Return [x, y] of the center of cell containing provided text 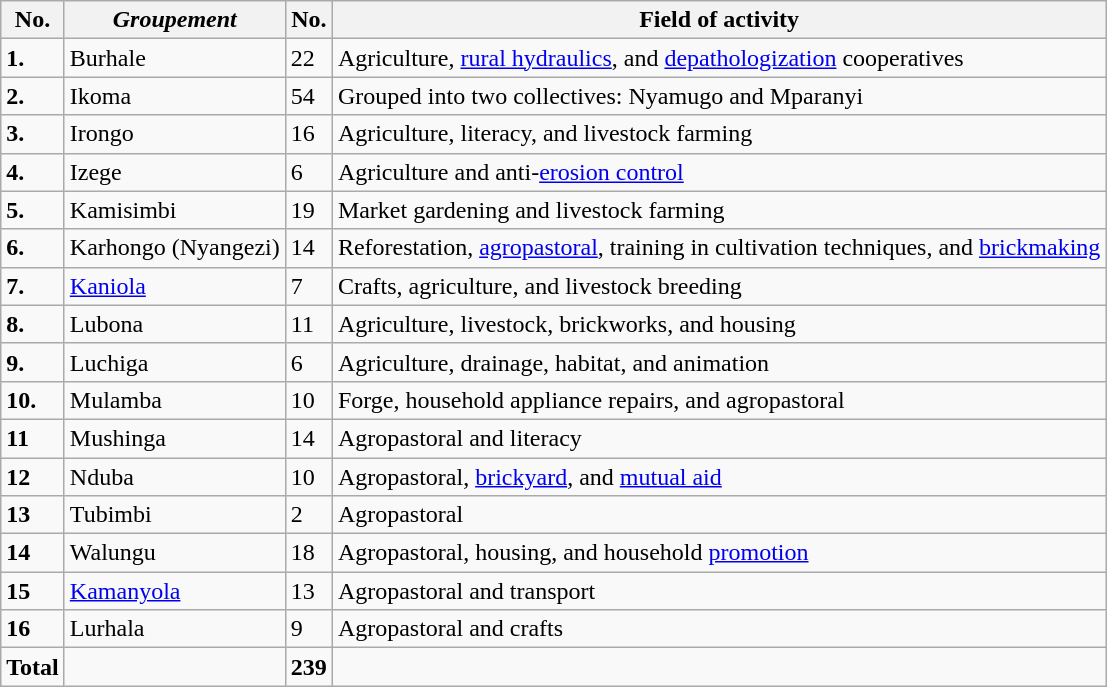
Market gardening and livestock farming [719, 210]
Reforestation, agropastoral, training in cultivation techniques, and brickmaking [719, 248]
15 [33, 591]
Irongo [174, 134]
Groupement [174, 20]
18 [308, 553]
2 [308, 515]
5. [33, 210]
Tubimbi [174, 515]
10. [33, 400]
Nduba [174, 477]
Crafts, agriculture, and livestock breeding [719, 286]
Agropastoral and crafts [719, 629]
19 [308, 210]
3. [33, 134]
6. [33, 248]
4. [33, 172]
Agriculture and anti-erosion control [719, 172]
Forge, household appliance repairs, and agropastoral [719, 400]
Lubona [174, 324]
Karhongo (Nyangezi) [174, 248]
7 [308, 286]
Izege [174, 172]
Mushinga [174, 438]
Agropastoral and literacy [719, 438]
Ikoma [174, 96]
Agropastoral and transport [719, 591]
Luchiga [174, 362]
Agropastoral, brickyard, and mutual aid [719, 477]
2. [33, 96]
239 [308, 667]
Lurhala [174, 629]
1. [33, 58]
Burhale [174, 58]
Kamanyola [174, 591]
Agriculture, drainage, habitat, and animation [719, 362]
Agropastoral, housing, and household promotion [719, 553]
Agriculture, literacy, and livestock farming [719, 134]
9. [33, 362]
Field of activity [719, 20]
8. [33, 324]
12 [33, 477]
54 [308, 96]
Agriculture, livestock, brickworks, and housing [719, 324]
Grouped into two collectives: Nyamugo and Mparanyi [719, 96]
Total [33, 667]
9 [308, 629]
Walungu [174, 553]
Kamisimbi [174, 210]
Mulamba [174, 400]
7. [33, 286]
Agropastoral [719, 515]
Agriculture, rural hydraulics, and depathologization cooperatives [719, 58]
Kaniola [174, 286]
22 [308, 58]
